Locate the cell with the specified text and output its (X, Y) center coordinate. 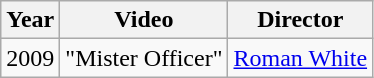
"Mister Officer" (144, 58)
Roman White (300, 58)
Year (30, 20)
2009 (30, 58)
Video (144, 20)
Director (300, 20)
